Return [x, y] of the center of cell containing provided text 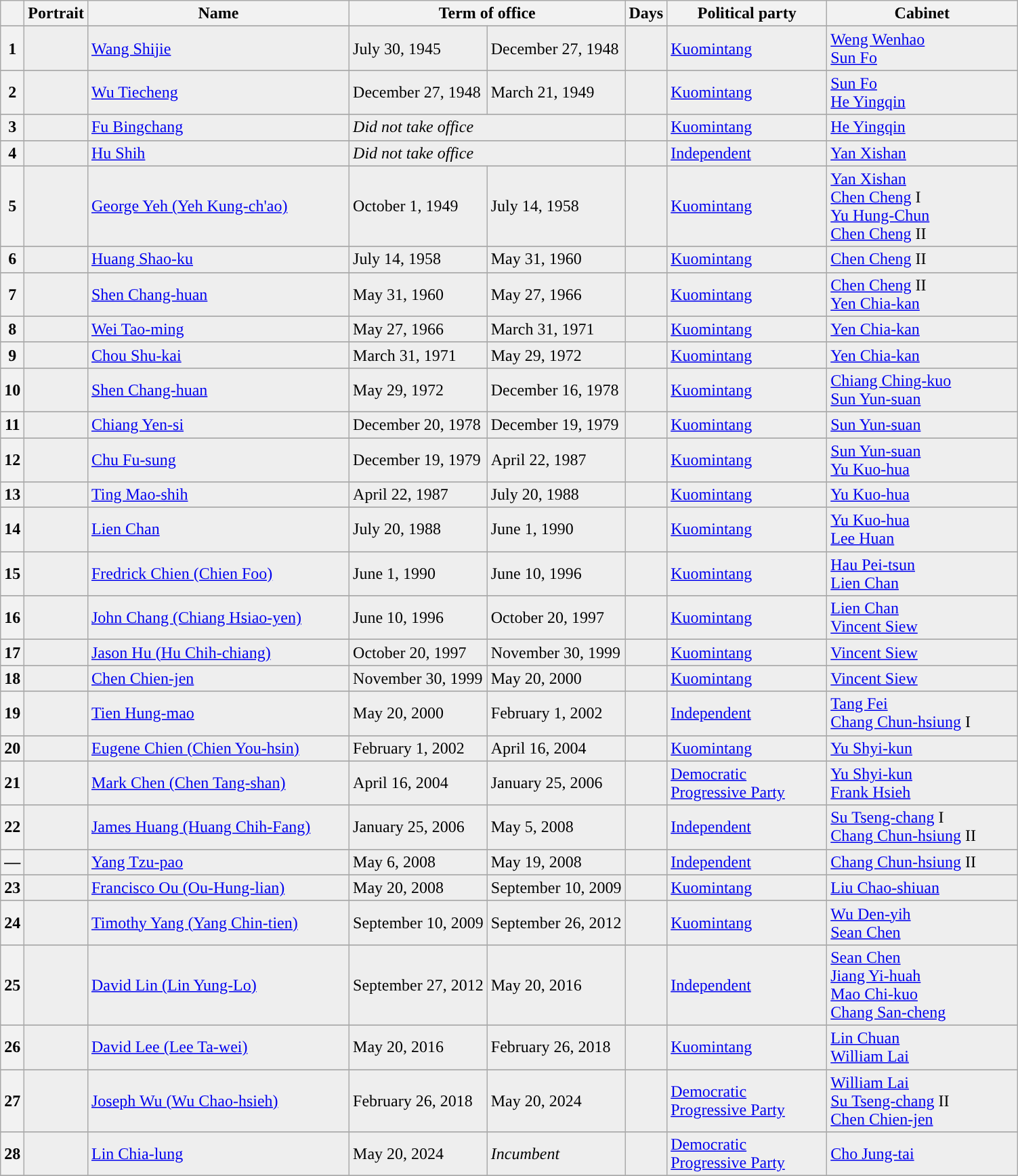
Sun Yun-suan [922, 424]
23 [12, 888]
Days [646, 14]
18 [12, 678]
11 [12, 424]
Wei Tao-ming [218, 329]
William LaiSu Tseng-chang IIChen Chien-jen [922, 1101]
Jason Hu (Hu Chih-chiang) [218, 653]
He Yingqin [922, 127]
July 30, 1945 [419, 49]
Huang Shao-ku [218, 259]
10 [12, 390]
Yu Kuo-hua [922, 495]
December 16, 1978 [556, 390]
22 [12, 827]
24 [12, 922]
6 [12, 259]
Yang Tzu-pao [218, 862]
Lien Chan [218, 529]
Term of office [488, 14]
Chen Cheng II [922, 259]
September 27, 2012 [419, 984]
James Huang (Huang Chih-Fang) [218, 827]
5 [12, 206]
September 26, 2012 [556, 922]
21 [12, 783]
1 [12, 49]
Tien Hung-mao [218, 714]
December 20, 1978 [419, 424]
Weng WenhaoSun Fo [922, 49]
8 [12, 329]
Name [218, 14]
David Lee (Lee Ta-wei) [218, 1047]
Yan Xishan [922, 153]
27 [12, 1101]
Sean ChenJiang Yi-huahMao Chi-kuoChang San-cheng [922, 984]
Incumbent [556, 1154]
Hu Shih [218, 153]
Chou Shu-kai [218, 355]
Yu Shyi-kunFrank Hsieh [922, 783]
Lin ChuanWilliam Lai [922, 1047]
Chiang Ching-kuoSun Yun-suan [922, 390]
7 [12, 294]
May 19, 2008 [556, 862]
— [12, 862]
Yu Kuo-huaLee Huan [922, 529]
13 [12, 495]
Ting Mao-shih [218, 495]
Lin Chia-lung [218, 1154]
Fredrick Chien (Chien Foo) [218, 574]
Tang FeiChang Chun-hsiung I [922, 714]
May 20, 2008 [419, 888]
Mark Chen (Chen Tang-shan) [218, 783]
Sun FoHe Yingqin [922, 92]
Political party [747, 14]
Chang Chun-hsiung II [922, 862]
16 [12, 617]
Eugene Chien (Chien You-hsin) [218, 748]
David Lin (Lin Yung-Lo) [218, 984]
John Chang (Chiang Hsiao-yen) [218, 617]
Joseph Wu (Wu Chao-hsieh) [218, 1101]
May 5, 2008 [556, 827]
17 [12, 653]
Timothy Yang (Yang Chin-tien) [218, 922]
March 21, 1949 [556, 92]
Su Tseng-chang IChang Chun-hsiung II [922, 827]
9 [12, 355]
20 [12, 748]
Cho Jung-tai [922, 1154]
25 [12, 984]
Sun Yun-suanYu Kuo-hua [922, 459]
Francisco Ou (Ou-Hung-lian) [218, 888]
Yu Shyi-kun [922, 748]
October 1, 1949 [419, 206]
3 [12, 127]
4 [12, 153]
Wu Tiecheng [218, 92]
Lien ChanVincent Siew [922, 617]
19 [12, 714]
Chu Fu-sung [218, 459]
George Yeh (Yeh Kung-ch'ao) [218, 206]
Wu Den-yihSean Chen [922, 922]
Yan XishanChen Cheng IYu Hung-ChunChen Cheng II [922, 206]
May 6, 2008 [419, 862]
Fu Bingchang [218, 127]
2 [12, 92]
12 [12, 459]
26 [12, 1047]
Cabinet [922, 14]
Chen Cheng IIYen Chia-kan [922, 294]
Chen Chien-jen [218, 678]
Chiang Yen-si [218, 424]
Hau Pei-tsunLien Chan [922, 574]
28 [12, 1154]
Wang Shijie [218, 49]
Portrait [56, 14]
Liu Chao-shiuan [922, 888]
14 [12, 529]
15 [12, 574]
